Detect which cell encompasses the target text, then output its (X, Y) center coordinate. 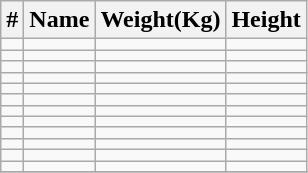
# (12, 20)
Weight(Kg) (160, 20)
Name (60, 20)
Height (266, 20)
